Return the (X, Y) coordinate for the center point of the cell that contains the specified text.  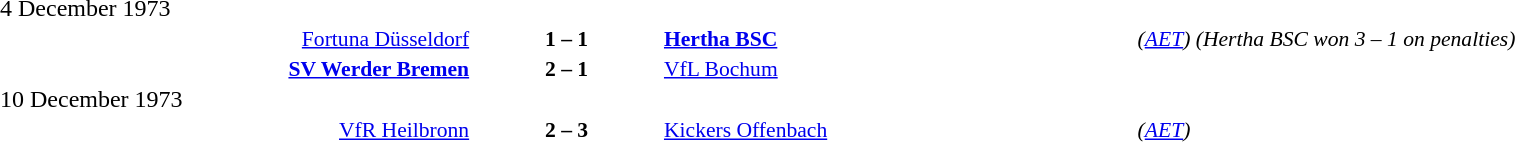
2 – 1 (566, 68)
VfL Bochum (898, 68)
1 – 1 (566, 38)
Hertha BSC (898, 38)
